Scan for the cell matching the given text and deliver its [x, y] coordinate at center. 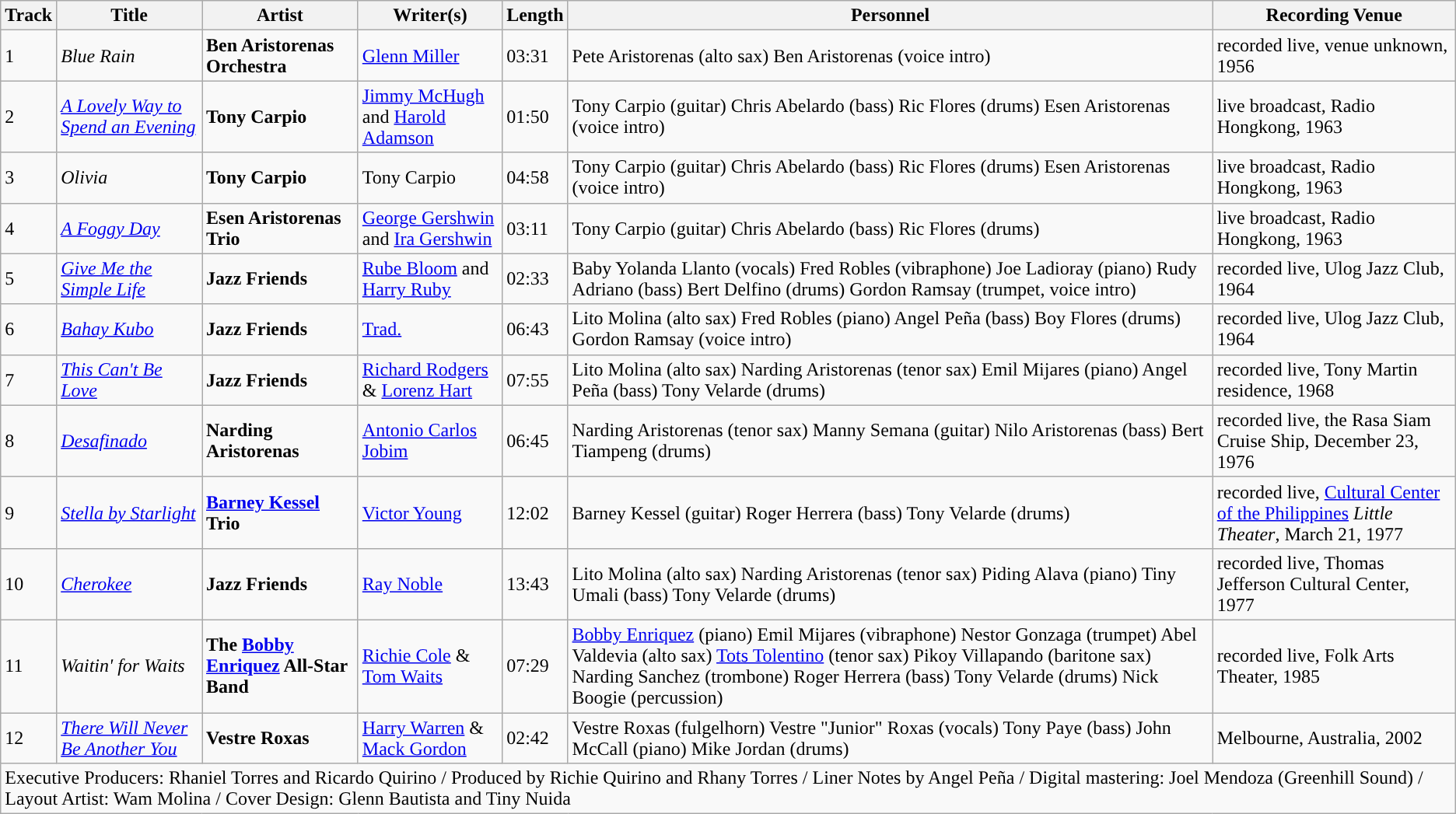
07:55 [535, 379]
Victor Young [429, 512]
8 [29, 441]
Tony Carpio (guitar) Chris Abelardo (bass) Ric Flores (drums) [890, 229]
06:43 [535, 330]
Olivia [129, 177]
03:11 [535, 229]
Lito Molina (alto sax) Fred Robles (piano) Angel Peña (bass) Boy Flores (drums) Gordon Ramsay (voice intro) [890, 330]
Antonio Carlos Jobim [429, 441]
Title [129, 16]
Vestre Roxas (fulgelhorn) Vestre "Junior" Roxas (vocals) Tony Paye (bass) John McCall (piano) Mike Jordan (drums) [890, 737]
3 [29, 177]
1 [29, 56]
Ben Aristorenas Orchestra [280, 56]
Give Me the Simple Life [129, 278]
The Bobby Enriquez All-Star Band [280, 666]
Vestre Roxas [280, 737]
Bahay Kubo [129, 330]
Ray Noble [429, 584]
06:45 [535, 441]
Track [29, 16]
Desafinado [129, 441]
Artist [280, 16]
Barney Kessel Trio [280, 512]
A Lovely Way to Spend an Evening [129, 117]
04:58 [535, 177]
12 [29, 737]
Richie Cole & Tom Waits [429, 666]
recorded live, venue unknown, 1956 [1334, 56]
9 [29, 512]
Length [535, 16]
02:42 [535, 737]
Trad. [429, 330]
02:33 [535, 278]
Esen Aristorenas Trio [280, 229]
5 [29, 278]
recorded live, Cultural Center of the Philippines Little Theater, March 21, 1977 [1334, 512]
Lito Molina (alto sax) Narding Aristorenas (tenor sax) Piding Alava (piano) Tiny Umali (bass) Tony Velarde (drums) [890, 584]
There Will Never Be Another You [129, 737]
Barney Kessel (guitar) Roger Herrera (bass) Tony Velarde (drums) [890, 512]
A Foggy Day [129, 229]
Personnel [890, 16]
Rube Bloom and Harry Ruby [429, 278]
07:29 [535, 666]
Pete Aristorenas (alto sax) Ben Aristorenas (voice intro) [890, 56]
Glenn Miller [429, 56]
Stella by Starlight [129, 512]
2 [29, 117]
7 [29, 379]
6 [29, 330]
Writer(s) [429, 16]
10 [29, 584]
Richard Rodgers & Lorenz Hart [429, 379]
Cherokee [129, 584]
01:50 [535, 117]
recorded live, the Rasa Siam Cruise Ship, December 23, 1976 [1334, 441]
4 [29, 229]
Blue Rain [129, 56]
Waitin' for Waits [129, 666]
Jimmy McHugh and Harold Adamson [429, 117]
13:43 [535, 584]
Lito Molina (alto sax) Narding Aristorenas (tenor sax) Emil Mijares (piano) Angel Peña (bass) Tony Velarde (drums) [890, 379]
11 [29, 666]
12:02 [535, 512]
Recording Venue [1334, 16]
Narding Aristorenas (tenor sax) Manny Semana (guitar) Nilo Aristorenas (bass) Bert Tiampeng (drums) [890, 441]
George Gershwin and Ira Gershwin [429, 229]
recorded live, Thomas Jefferson Cultural Center, 1977 [1334, 584]
Narding Aristorenas [280, 441]
recorded live, Folk Arts Theater, 1985 [1334, 666]
recorded live, Tony Martin residence, 1968 [1334, 379]
03:31 [535, 56]
This Can't Be Love [129, 379]
Melbourne, Australia, 2002 [1334, 737]
Harry Warren & Mack Gordon [429, 737]
